Return the (X, Y) coordinate for the center point of the cell that contains the specified text.  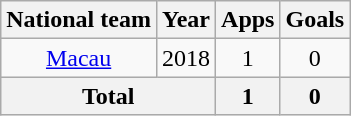
National team (79, 20)
Apps (248, 20)
Total (108, 96)
Year (186, 20)
Goals (315, 20)
2018 (186, 58)
Macau (79, 58)
